Identify which cell holds the provided text, then report its (X, Y) central coordinate. 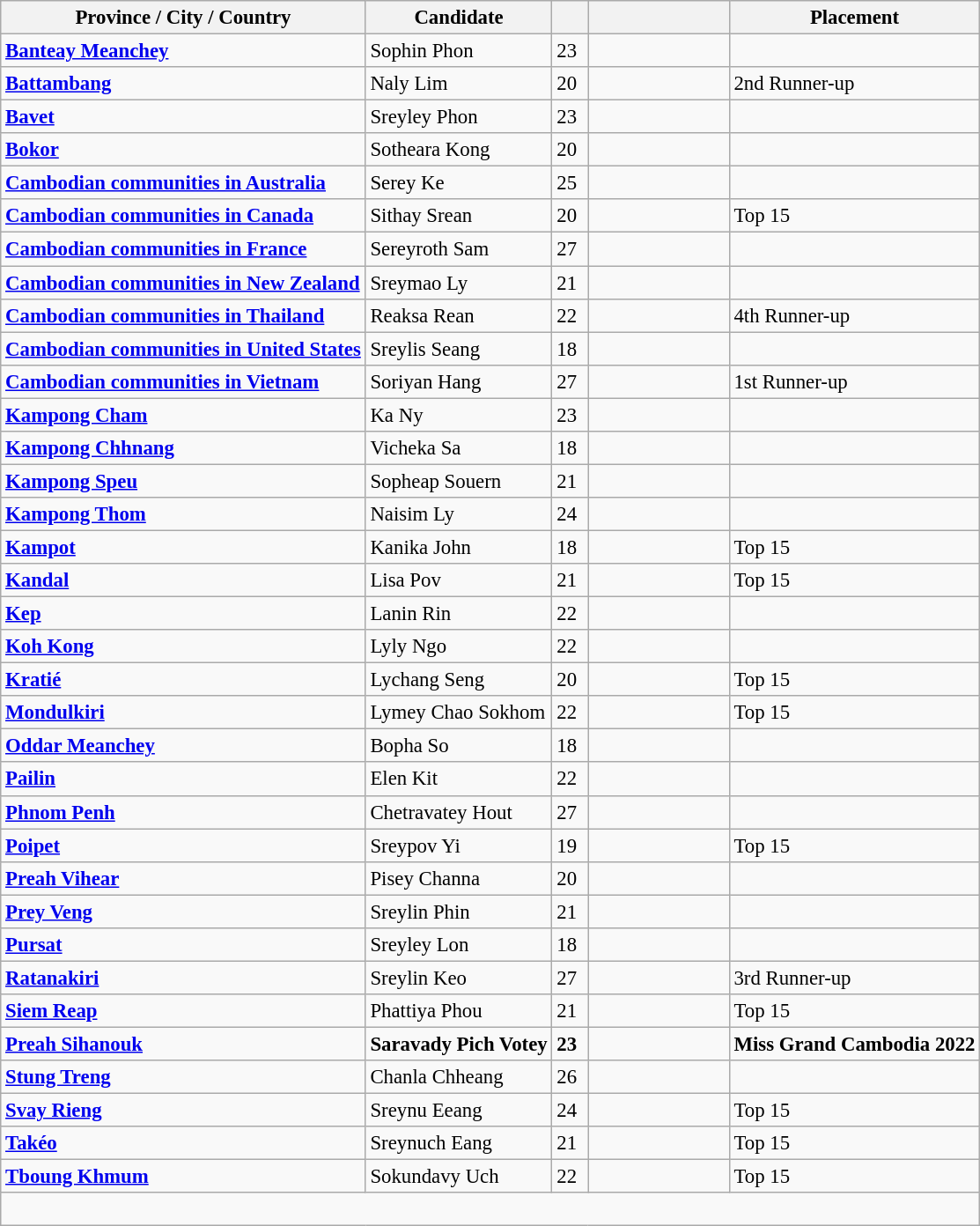
Sreylin Keo (459, 978)
4th Runner-up (854, 315)
Vicheka Sa (459, 448)
Kandal (183, 580)
Tboung Khmum (183, 1177)
Sotheara Kong (459, 150)
Sreynu Eeang (459, 1111)
Ratanakiri (183, 978)
Chanla Chheang (459, 1077)
2nd Runner-up (854, 84)
Cambodian communities in Canada (183, 216)
Preah Sihanouk (183, 1044)
Koh Kong (183, 646)
Placement (854, 18)
Sreypov Yi (459, 846)
Stung Treng (183, 1077)
Bavet (183, 117)
Serey Ke (459, 183)
26 (571, 1077)
Miss Grand Cambodia 2022 (854, 1044)
Cambodian communities in Australia (183, 183)
Banteay Meanchey (183, 51)
Ka Ny (459, 415)
Naly Lim (459, 84)
1st Runner-up (854, 381)
Chetravatey Hout (459, 812)
Kampot (183, 547)
Svay Rieng (183, 1111)
Siem Reap (183, 1011)
Bokor (183, 150)
Elen Kit (459, 779)
Cambodian communities in United States (183, 349)
Pailin (183, 779)
Naisim Ly (459, 514)
Lymey Chao Sokhom (459, 713)
Sreyley Phon (459, 117)
Cambodian communities in New Zealand (183, 283)
Mondulkiri (183, 713)
Cambodian communities in Thailand (183, 315)
Kampong Speu (183, 481)
25 (571, 183)
Kampong Chhnang (183, 448)
Saravady Pich Votey (459, 1044)
Lisa Pov (459, 580)
Sophin Phon (459, 51)
Kep (183, 614)
Soriyan Hang (459, 381)
Candidate (459, 18)
Battambang (183, 84)
Phattiya Phou (459, 1011)
Sereyroth Sam (459, 249)
Oddar Meanchey (183, 746)
Sreylin Phin (459, 912)
Lanin Rin (459, 614)
Sreynuch Eang (459, 1143)
Prey Veng (183, 912)
Sreyley Lon (459, 945)
Cambodian communities in France (183, 249)
Bopha So (459, 746)
Sopheap Souern (459, 481)
Poipet (183, 846)
Kampong Thom (183, 514)
Pisey Channa (459, 878)
Reaksa Rean (459, 315)
Kratié (183, 680)
Lyly Ngo (459, 646)
Province / City / Country (183, 18)
Pursat (183, 945)
Takéo (183, 1143)
Lychang Seng (459, 680)
Kampong Cham (183, 415)
Cambodian communities in Vietnam (183, 381)
3rd Runner-up (854, 978)
Sokundavy Uch (459, 1177)
Sithay Srean (459, 216)
Phnom Penh (183, 812)
Sreymao Ly (459, 283)
Sreylis Seang (459, 349)
Preah Vihear (183, 878)
19 (571, 846)
Kanika John (459, 547)
